For the text-containing cell, return its midpoint in (x, y) coordinate format. 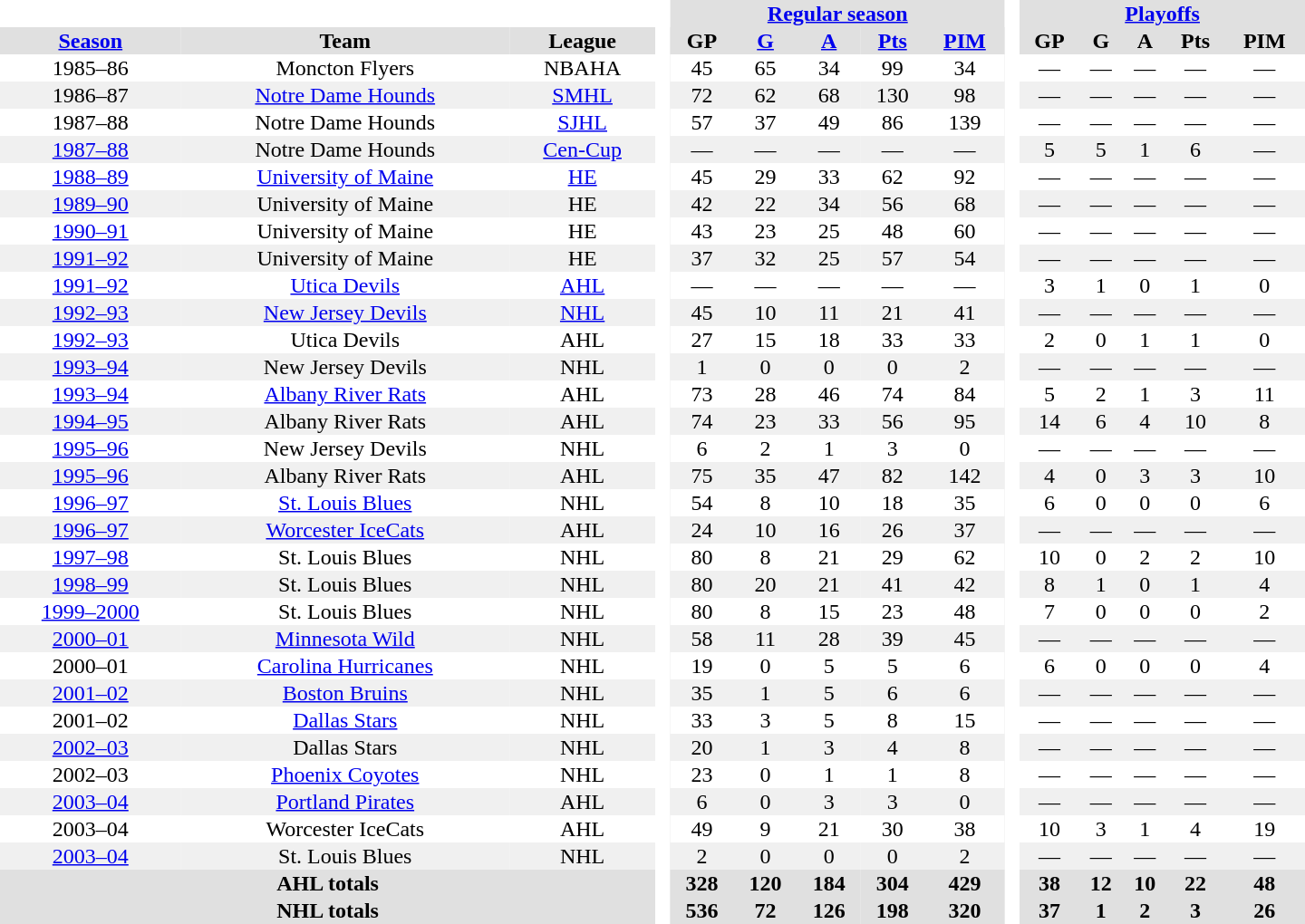
24 (701, 530)
184 (829, 883)
7 (1049, 611)
58 (701, 639)
43 (701, 231)
1986–87 (91, 95)
328 (701, 883)
SMHL (582, 95)
142 (964, 476)
98 (964, 95)
536 (701, 910)
NHL totals (328, 910)
Minnesota Wild (345, 639)
Carolina Hurricanes (345, 666)
Moncton Flyers (345, 68)
46 (829, 394)
75 (701, 476)
1985–86 (91, 68)
47 (829, 476)
Playoffs (1162, 14)
Cen-Cup (582, 149)
120 (766, 883)
429 (964, 883)
32 (766, 258)
Portland Pirates (345, 802)
320 (964, 910)
NBAHA (582, 68)
SJHL (582, 122)
14 (1049, 421)
99 (893, 68)
198 (893, 910)
Boston Bruins (345, 693)
39 (893, 639)
73 (701, 394)
92 (964, 177)
1989–90 (91, 204)
9 (766, 829)
139 (964, 122)
AHL totals (328, 883)
30 (893, 829)
Phoenix Coyotes (345, 775)
1999–2000 (91, 611)
12 (1102, 883)
126 (829, 910)
84 (964, 394)
60 (964, 231)
27 (701, 340)
Season (91, 41)
130 (893, 95)
16 (829, 530)
95 (964, 421)
League (582, 41)
304 (893, 883)
Team (345, 41)
1997–98 (91, 557)
65 (766, 68)
1998–99 (91, 584)
1990–91 (91, 231)
86 (893, 122)
1994–95 (91, 421)
82 (893, 476)
Regular season (837, 14)
1988–89 (91, 177)
